Locate the cell with the specified text and output its (x, y) center coordinate. 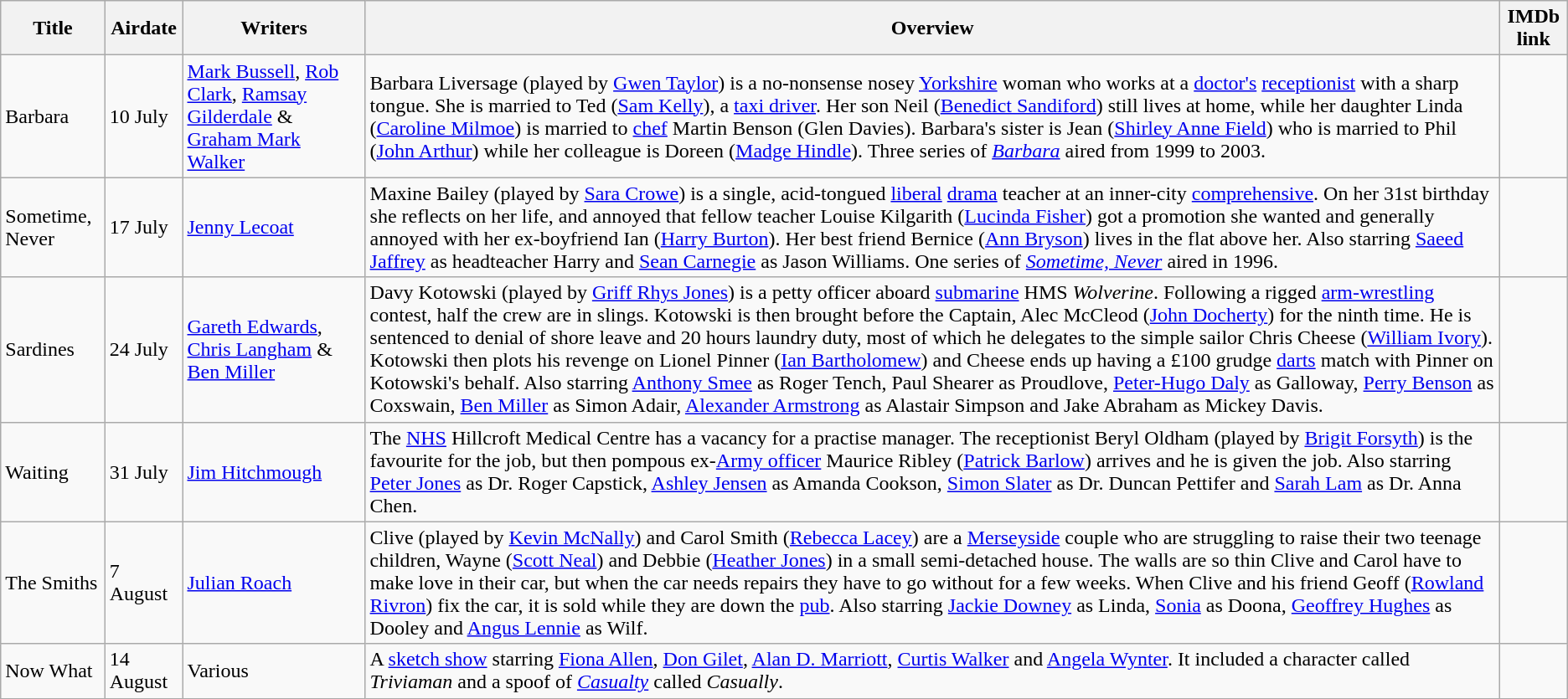
Writers (274, 28)
Now What (53, 671)
Jim Hitchmough (274, 472)
24 July (144, 350)
17 July (144, 228)
Jenny Lecoat (274, 228)
14 August (144, 671)
31 July (144, 472)
Airdate (144, 28)
Waiting (53, 472)
Overview (932, 28)
Various (274, 671)
The Smiths (53, 583)
Julian Roach (274, 583)
Gareth Edwards, Chris Langham & Ben Miller (274, 350)
Barbara (53, 116)
IMDb link (1533, 28)
Sardines (53, 350)
10 July (144, 116)
Sometime, Never (53, 228)
Title (53, 28)
Mark Bussell, Rob Clark, Ramsay Gilderdale & Graham Mark Walker (274, 116)
7 August (144, 583)
